Pinpoint the cell where the given text exists, returning its [x, y] midpoint coordinate. 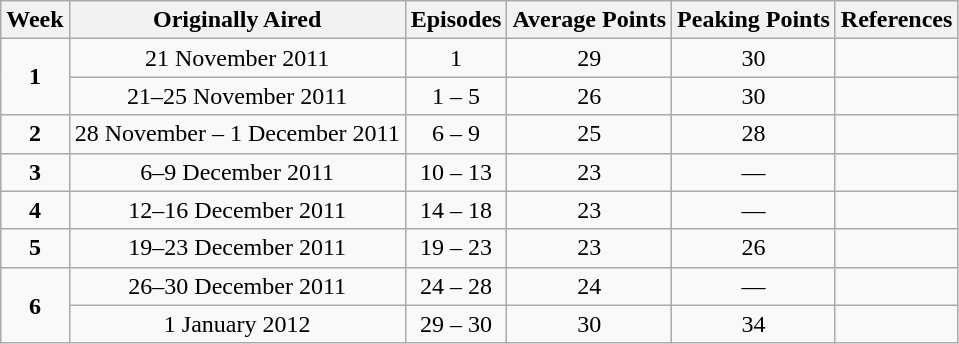
6 – 9 [456, 134]
Episodes [456, 20]
26–30 December 2011 [237, 286]
24 [590, 286]
19 – 23 [456, 248]
10 – 13 [456, 172]
14 – 18 [456, 210]
6 [35, 305]
Average Points [590, 20]
1 – 5 [456, 96]
2 [35, 134]
25 [590, 134]
4 [35, 210]
19–23 December 2011 [237, 248]
29 – 30 [456, 324]
5 [35, 248]
1 January 2012 [237, 324]
6–9 December 2011 [237, 172]
21–25 November 2011 [237, 96]
24 – 28 [456, 286]
3 [35, 172]
21 November 2011 [237, 58]
Week [35, 20]
References [896, 20]
28 November – 1 December 2011 [237, 134]
Peaking Points [754, 20]
34 [754, 324]
29 [590, 58]
Originally Aired [237, 20]
12–16 December 2011 [237, 210]
28 [754, 134]
